Return the [x, y] coordinate for the center point of the cell that contains the specified text.  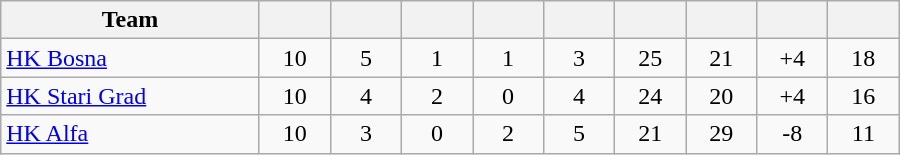
18 [864, 58]
HK Stari Grad [130, 96]
20 [722, 96]
11 [864, 134]
HK Alfa [130, 134]
Team [130, 20]
HK Bosna [130, 58]
24 [650, 96]
16 [864, 96]
25 [650, 58]
29 [722, 134]
-8 [792, 134]
